Return the (X, Y) coordinate for the center point of the cell that contains the specified text.  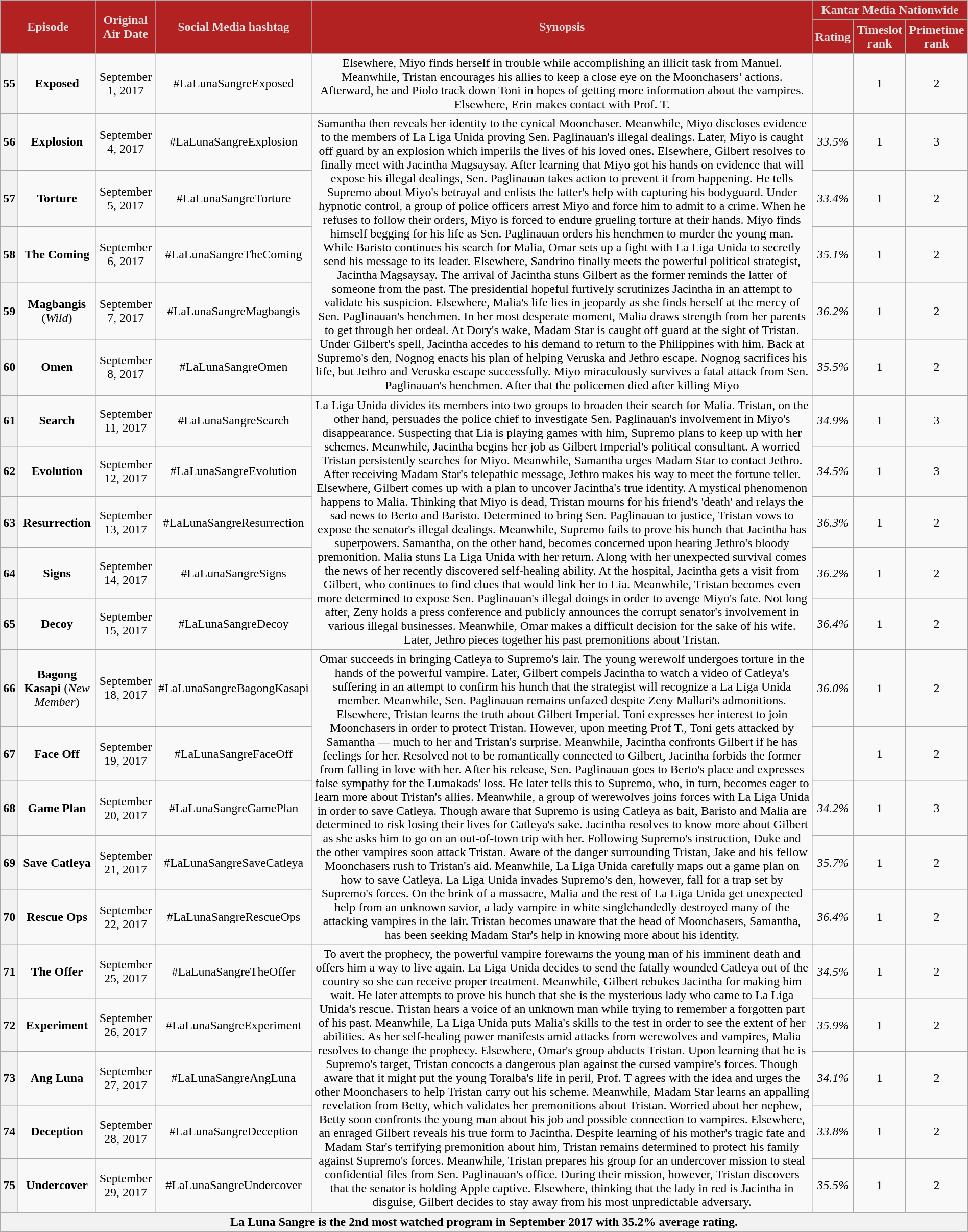
September 20, 2017 (126, 808)
September 14, 2017 (126, 573)
#LaLunaSangreAngLuna (234, 1079)
58 (9, 254)
September 5, 2017 (126, 198)
Social Media hashtag (234, 27)
September 15, 2017 (126, 624)
35.9% (833, 1025)
#LaLunaSangreSaveCatleya (234, 863)
September 26, 2017 (126, 1025)
#LaLunaSangreDeception (234, 1132)
Kantar Media Nationwide (890, 10)
September 6, 2017 (126, 254)
#LaLunaSangreTorture (234, 198)
56 (9, 142)
Timeslot rank (880, 37)
Deception (57, 1132)
#LaLunaSangreEvolution (234, 471)
September 27, 2017 (126, 1079)
September 4, 2017 (126, 142)
66 (9, 688)
#LaLunaSangreSigns (234, 573)
71 (9, 972)
Rescue Ops (57, 917)
34.1% (833, 1079)
#LaLunaSangreOmen (234, 367)
#LaLunaSangreExperiment (234, 1025)
La Luna Sangre is the 2nd most watched program in September 2017 with 35.2% average rating. (484, 1222)
Original Air Date (126, 27)
September 11, 2017 (126, 421)
Explosion (57, 142)
September 28, 2017 (126, 1132)
#LaLunaSangreRescueOps (234, 917)
Synopsis (562, 27)
60 (9, 367)
September 21, 2017 (126, 863)
Rating (833, 37)
September 25, 2017 (126, 972)
Search (57, 421)
September 12, 2017 (126, 471)
33.5% (833, 142)
Decoy (57, 624)
68 (9, 808)
September 7, 2017 (126, 311)
Torture (57, 198)
Episode (48, 27)
#LaLunaSangreExplosion (234, 142)
34.2% (833, 808)
September 29, 2017 (126, 1185)
33.8% (833, 1132)
September 1, 2017 (126, 84)
69 (9, 863)
The Coming (57, 254)
#LaLunaSangreBagongKasapi (234, 688)
35.7% (833, 863)
75 (9, 1185)
Experiment (57, 1025)
Omen (57, 367)
#LaLunaSangreExposed (234, 84)
Undercover (57, 1185)
70 (9, 917)
#LaLunaSangreTheOffer (234, 972)
64 (9, 573)
#LaLunaSangreTheComing (234, 254)
36.3% (833, 522)
#LaLunaSangreSearch (234, 421)
The Offer (57, 972)
33.4% (833, 198)
Exposed (57, 84)
72 (9, 1025)
36.0% (833, 688)
#LaLunaSangreGamePlan (234, 808)
34.9% (833, 421)
59 (9, 311)
#LaLunaSangreUndercover (234, 1185)
Signs (57, 573)
61 (9, 421)
Face Off (57, 754)
Resurrection (57, 522)
Magbangis (Wild) (57, 311)
September 8, 2017 (126, 367)
35.1% (833, 254)
67 (9, 754)
September 19, 2017 (126, 754)
#LaLunaSangreResurrection (234, 522)
74 (9, 1132)
Primetime rank (936, 37)
Evolution (57, 471)
57 (9, 198)
Game Plan (57, 808)
Bagong Kasapi (New Member) (57, 688)
September 13, 2017 (126, 522)
73 (9, 1079)
62 (9, 471)
55 (9, 84)
#LaLunaSangreFaceOff (234, 754)
63 (9, 522)
#LaLunaSangreDecoy (234, 624)
September 22, 2017 (126, 917)
Ang Luna (57, 1079)
September 18, 2017 (126, 688)
#LaLunaSangreMagbangis (234, 311)
65 (9, 624)
Save Catleya (57, 863)
